Capture the cell that displays the provided text and extract its [X, Y] central coordinate. 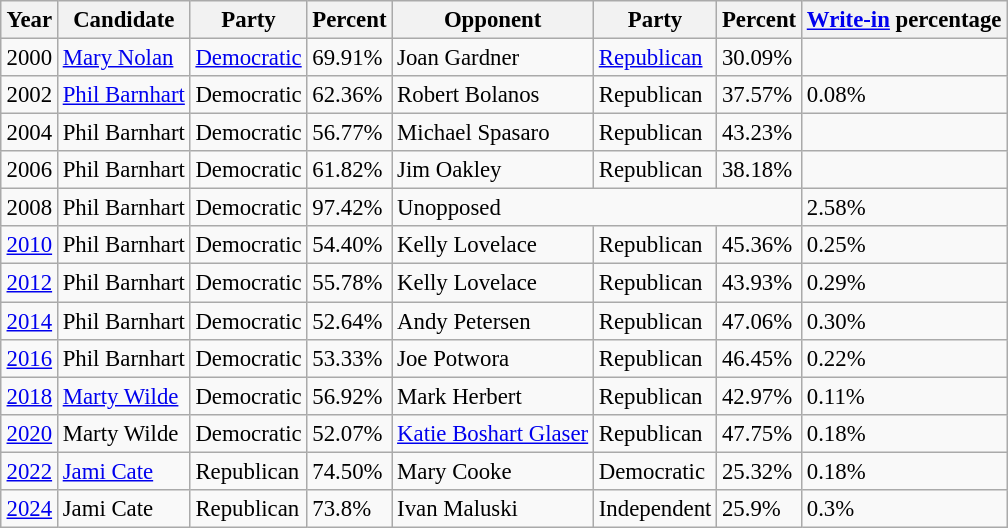
61.82% [350, 170]
25.9% [760, 508]
2016 [29, 358]
38.18% [760, 170]
69.91% [350, 57]
Katie Boshart Glaser [493, 433]
Mary Cooke [493, 471]
53.33% [350, 358]
2020 [29, 433]
37.57% [760, 95]
62.36% [350, 95]
52.07% [350, 433]
55.78% [350, 283]
42.97% [760, 396]
Robert Bolanos [493, 95]
56.92% [350, 396]
Joe Potwora [493, 358]
54.40% [350, 245]
Opponent [493, 20]
74.50% [350, 471]
Andy Petersen [493, 321]
0.3% [904, 508]
43.23% [760, 133]
2006 [29, 170]
43.93% [760, 283]
2000 [29, 57]
56.77% [350, 133]
Ivan Maluski [493, 508]
0.22% [904, 358]
Mark Herbert [493, 396]
2018 [29, 396]
2002 [29, 95]
Write-in percentage [904, 20]
0.25% [904, 245]
2010 [29, 245]
47.06% [760, 321]
2.58% [904, 208]
0.30% [904, 321]
46.45% [760, 358]
47.75% [760, 433]
2012 [29, 283]
2024 [29, 508]
25.32% [760, 471]
0.08% [904, 95]
2022 [29, 471]
Year [29, 20]
Unopposed [597, 208]
Independent [654, 508]
0.29% [904, 283]
2008 [29, 208]
Michael Spasaro [493, 133]
45.36% [760, 245]
2014 [29, 321]
73.8% [350, 508]
Joan Gardner [493, 57]
Jim Oakley [493, 170]
Mary Nolan [124, 57]
97.42% [350, 208]
Candidate [124, 20]
0.11% [904, 396]
2004 [29, 133]
30.09% [760, 57]
52.64% [350, 321]
